Locate the cell with the specified text and output its (X, Y) center coordinate. 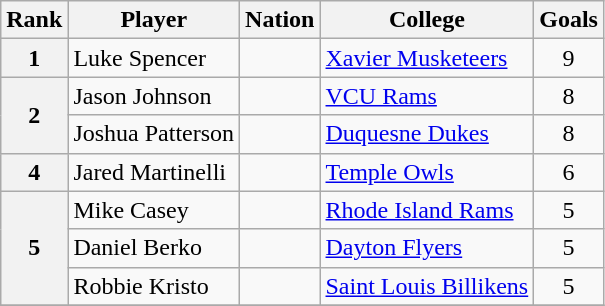
Jason Johnson (154, 96)
VCU Rams (427, 96)
Goals (569, 20)
Daniel Berko (154, 248)
Temple Owls (427, 172)
Joshua Patterson (154, 134)
Mike Casey (154, 210)
Luke Spencer (154, 58)
Player (154, 20)
Duquesne Dukes (427, 134)
College (427, 20)
Dayton Flyers (427, 248)
4 (34, 172)
Nation (280, 20)
Saint Louis Billikens (427, 286)
Jared Martinelli (154, 172)
9 (569, 58)
Rank (34, 20)
Xavier Musketeers (427, 58)
1 (34, 58)
Rhode Island Rams (427, 210)
6 (569, 172)
2 (34, 115)
Robbie Kristo (154, 286)
